Output the (x, y) coordinate of the center of the cell containing the given text.  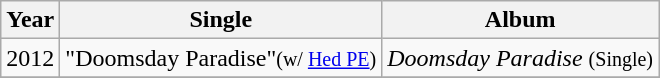
Doomsday Paradise (Single) (520, 58)
"Doomsday Paradise"(w/ Hed PE) (221, 58)
2012 (30, 58)
Year (30, 20)
Single (221, 20)
Album (520, 20)
